Return (x, y) of the center of cell containing provided text 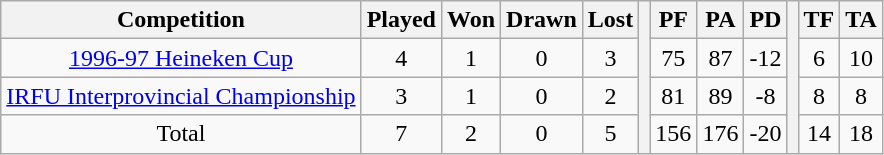
TA (862, 20)
87 (720, 58)
Competition (181, 20)
6 (819, 58)
10 (862, 58)
1996-97 Heineken Cup (181, 58)
75 (674, 58)
PD (766, 20)
PF (674, 20)
89 (720, 96)
156 (674, 134)
81 (674, 96)
Won (470, 20)
176 (720, 134)
Played (401, 20)
IRFU Interprovincial Championship (181, 96)
Total (181, 134)
Lost (610, 20)
7 (401, 134)
18 (862, 134)
PA (720, 20)
Drawn (542, 20)
TF (819, 20)
-12 (766, 58)
-20 (766, 134)
4 (401, 58)
5 (610, 134)
14 (819, 134)
-8 (766, 96)
